For the text-containing cell, return its midpoint in [x, y] coordinate format. 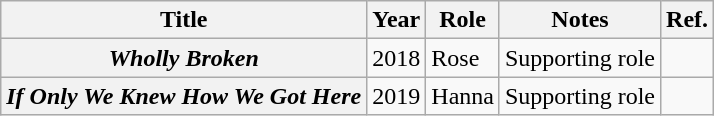
Hanna [463, 96]
Year [396, 20]
Role [463, 20]
Rose [463, 58]
Ref. [688, 20]
Title [184, 20]
Notes [580, 20]
If Only We Knew How We Got Here [184, 96]
Wholly Broken [184, 58]
2019 [396, 96]
2018 [396, 58]
